Capture the cell that displays the provided text and extract its (x, y) central coordinate. 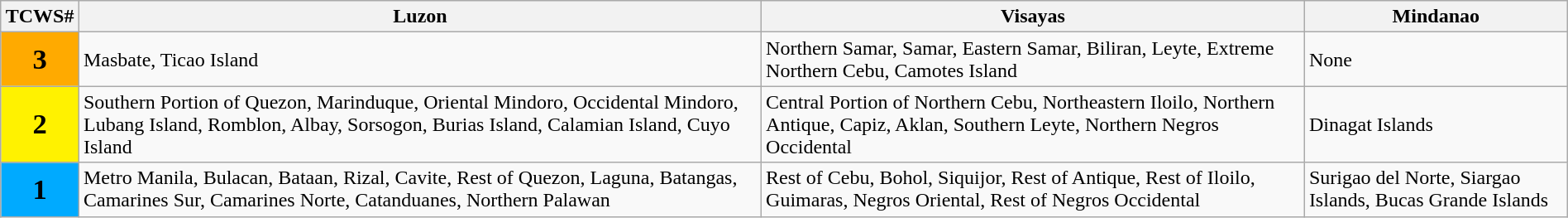
Rest of Cebu, Bohol, Siquijor, Rest of Antique, Rest of Iloilo, Guimaras, Negros Oriental, Rest of Negros Occidental (1034, 189)
None (1436, 60)
2 (40, 124)
Metro Manila, Bulacan, Bataan, Rizal, Cavite, Rest of Quezon, Laguna, Batangas, Camarines Sur, Camarines Norte, Catanduanes, Northern Palawan (420, 189)
Central Portion of Northern Cebu, Northeastern Iloilo, Northern Antique, Capiz, Aklan, Southern Leyte, Northern Negros Occidental (1034, 124)
TCWS# (40, 17)
Surigao del Norte, Siargao Islands, Bucas Grande Islands (1436, 189)
Luzon (420, 17)
Dinagat Islands (1436, 124)
3 (40, 60)
Mindanao (1436, 17)
Northern Samar, Samar, Eastern Samar, Biliran, Leyte, Extreme Northern Cebu, Camotes Island (1034, 60)
Masbate, Ticao Island (420, 60)
Visayas (1034, 17)
1 (40, 189)
